Find where the given text appears and provide that cell's center as (X, Y) coordinate. 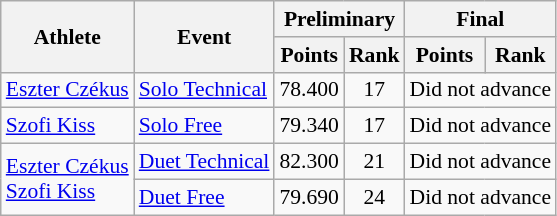
Duet Free (204, 197)
78.400 (308, 90)
Solo Free (204, 126)
Final (480, 19)
Duet Technical (204, 162)
79.340 (308, 126)
Szofi Kiss (68, 126)
Event (204, 36)
Eszter CzékusSzofi Kiss (68, 180)
Preliminary (339, 19)
79.690 (308, 197)
Solo Technical (204, 90)
82.300 (308, 162)
Eszter Czékus (68, 90)
Athlete (68, 36)
24 (374, 197)
21 (374, 162)
